From the cell containing the given text, extract its center point as [x, y] coordinate. 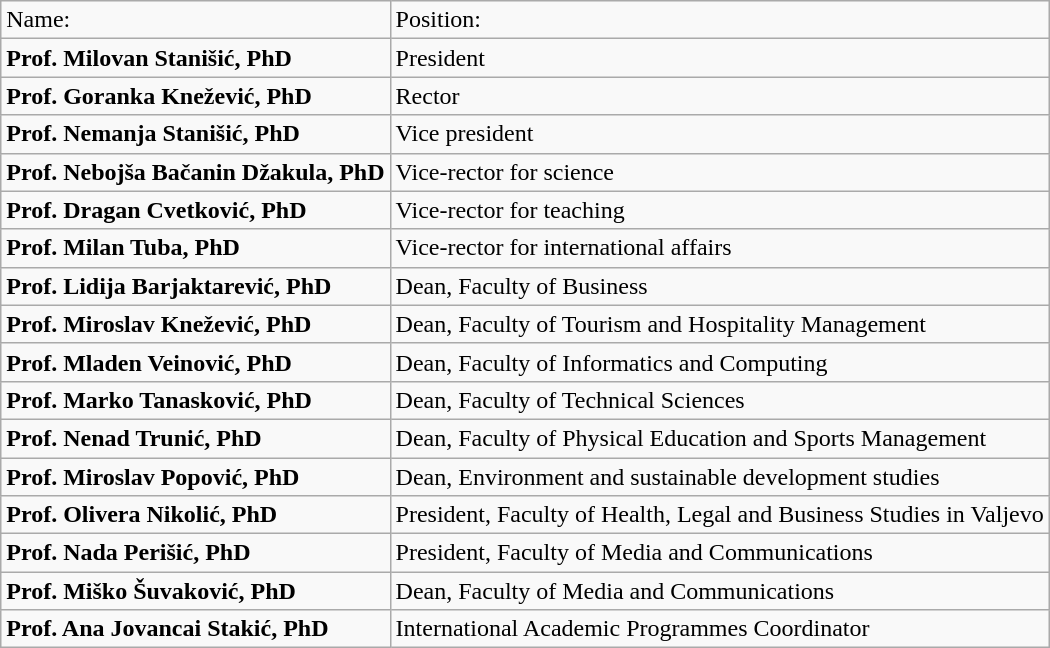
Prof. Nada Perišić, PhD [196, 553]
President, Faculty of Health, Legal and Business Studies in Valjevo [720, 515]
Prof. Miroslav Popović, PhD [196, 477]
Prof. Miroslav Knežević, PhD [196, 324]
Prof. Dragan Cvetković, PhD [196, 210]
Prof. Goranka Knežević, PhD [196, 96]
Prof. Mladen Veinović, PhD [196, 362]
Vice-rector for teaching [720, 210]
Dean, Faculty of Informatics and Computing [720, 362]
Vice-rector for science [720, 172]
International Academic Programmes Coordinator [720, 629]
Prof. Miško Šuvaković, PhD [196, 591]
Prof. Nenad Trunić, PhD [196, 438]
Prof. Nemanja Stanišić, PhD [196, 134]
Position: [720, 20]
Vice president [720, 134]
Prof. Marko Tanasković, PhD [196, 400]
Dean, Faculty of Business [720, 286]
Rector [720, 96]
Dean, Faculty of Technical Sciences [720, 400]
Dean, Faculty of Physical Education and Sports Management [720, 438]
Prof. Olivera Nikolić, PhD [196, 515]
Prof. Milan Tuba, PhD [196, 248]
Prof. Ana Jovancai Stakić, PhD [196, 629]
Prof. Nebojša Bačanin Džakula, PhD [196, 172]
President [720, 58]
Prof. Lidija Barjaktarević, PhD [196, 286]
Prof. Milovan Stanišić, PhD [196, 58]
President, Faculty of Media and Communications [720, 553]
Dean, Faculty of Tourism and Hospitality Management [720, 324]
Name: [196, 20]
Dean, Environment and sustainable development studies [720, 477]
Dean, Faculty of Media and Communications [720, 591]
Vice-rector for international affairs [720, 248]
